Detect which cell encompasses the target text, then output its (X, Y) center coordinate. 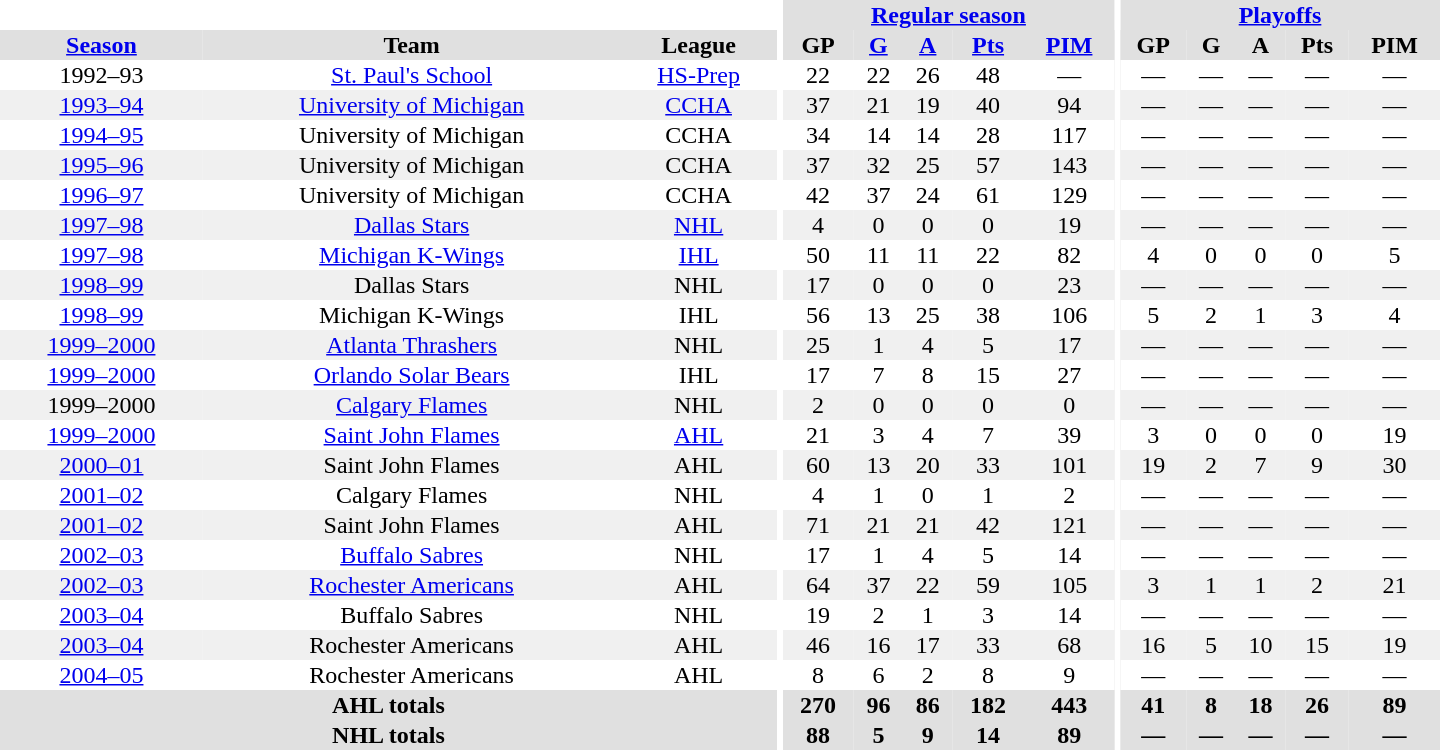
St. Paul's School (412, 75)
1992–93 (102, 75)
270 (818, 705)
88 (818, 735)
64 (818, 585)
46 (818, 645)
6 (878, 675)
105 (1070, 585)
68 (1070, 645)
24 (928, 195)
48 (988, 75)
1993–94 (102, 105)
2004–05 (102, 675)
71 (818, 525)
30 (1394, 465)
20 (928, 465)
2000–01 (102, 465)
1994–95 (102, 135)
38 (988, 315)
AHL totals (388, 705)
40 (988, 105)
143 (1070, 165)
60 (818, 465)
182 (988, 705)
League (698, 45)
50 (818, 255)
23 (1070, 285)
HS-Prep (698, 75)
18 (1260, 705)
27 (1070, 375)
Playoffs (1280, 15)
82 (1070, 255)
Team (412, 45)
86 (928, 705)
443 (1070, 705)
101 (1070, 465)
121 (1070, 525)
Regular season (948, 15)
28 (988, 135)
117 (1070, 135)
61 (988, 195)
96 (878, 705)
Atlanta Thrashers (412, 345)
1995–96 (102, 165)
59 (988, 585)
94 (1070, 105)
1996–97 (102, 195)
129 (1070, 195)
Orlando Solar Bears (412, 375)
56 (818, 315)
32 (878, 165)
106 (1070, 315)
39 (1070, 435)
NHL totals (388, 735)
57 (988, 165)
10 (1260, 645)
34 (818, 135)
Season (102, 45)
41 (1153, 705)
